Provide the (x, y) coordinate of the cell's center where the given text is located.  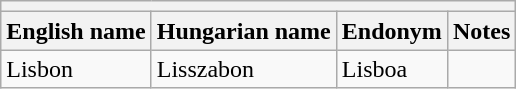
Lisbon (76, 69)
Hungarian name (244, 31)
Lisszabon (244, 69)
Lisboa (392, 69)
Notes (481, 31)
English name (76, 31)
Endonym (392, 31)
